From the cell containing the given text, extract its center point as (X, Y) coordinate. 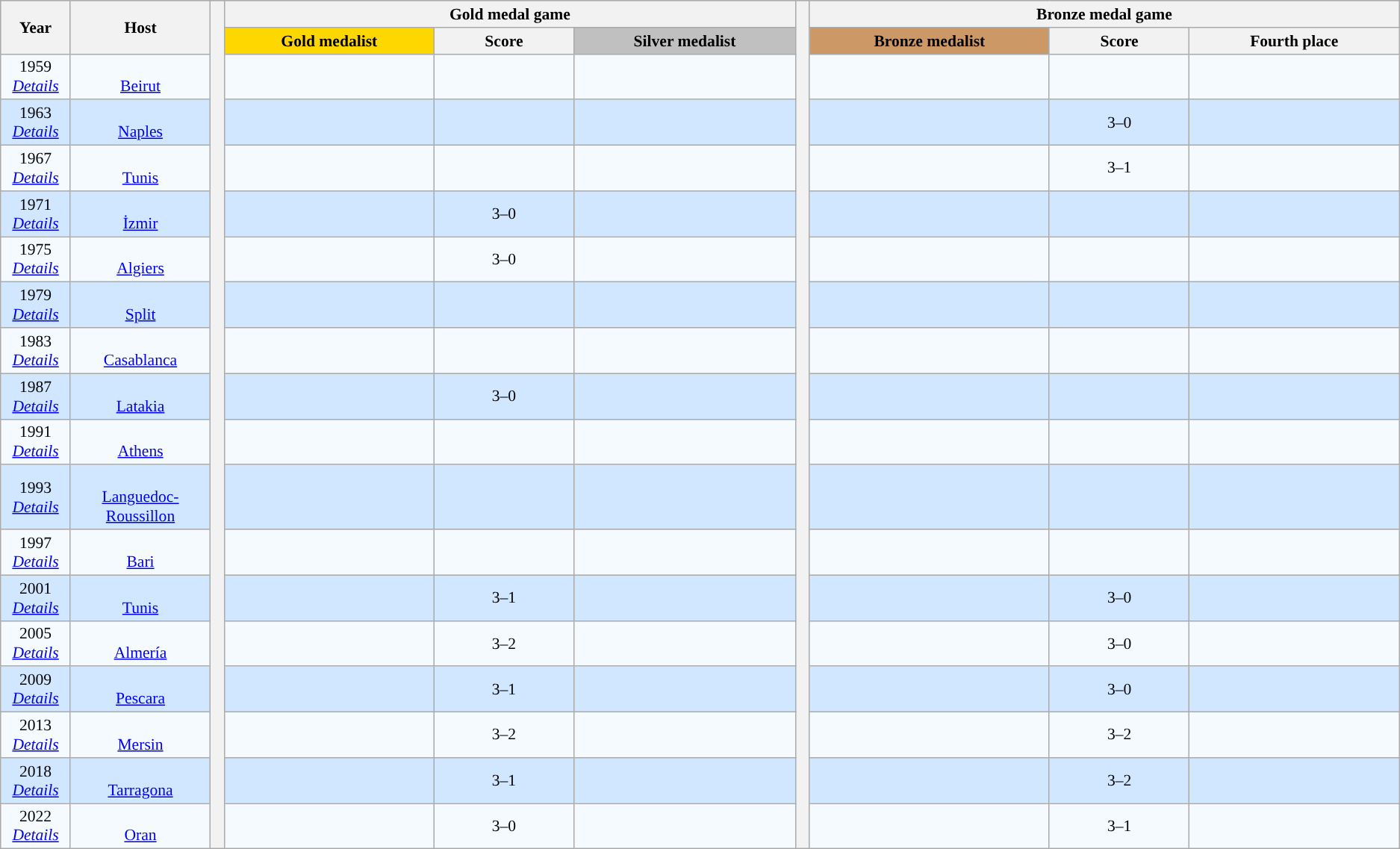
2013Details (36, 735)
2022Details (36, 826)
2018Details (36, 781)
1975Details (36, 260)
Host (140, 27)
Silver medalist (685, 41)
Split (140, 305)
Casablanca (140, 351)
Gold medalist (329, 41)
İzmir (140, 214)
1991Details (36, 442)
1997Details (36, 553)
1983Details (36, 351)
Mersin (140, 735)
1979Details (36, 305)
Athens (140, 442)
Algiers (140, 260)
Bronze medalist (929, 41)
1993Details (36, 497)
Bari (140, 553)
Oran (140, 826)
Year (36, 27)
Fourth place (1295, 41)
1959Details (36, 76)
Pescara (140, 690)
1971Details (36, 214)
1963Details (36, 122)
1967Details (36, 169)
Bronze medal game (1104, 14)
Almería (140, 644)
Beirut (140, 76)
Gold medal game (509, 14)
Latakia (140, 396)
Languedoc-Roussillon (140, 497)
2005 Details (36, 644)
2009Details (36, 690)
2001Details (36, 597)
Naples (140, 122)
1987Details (36, 396)
Tarragona (140, 781)
